From the cell containing the given text, extract its center point as (X, Y) coordinate. 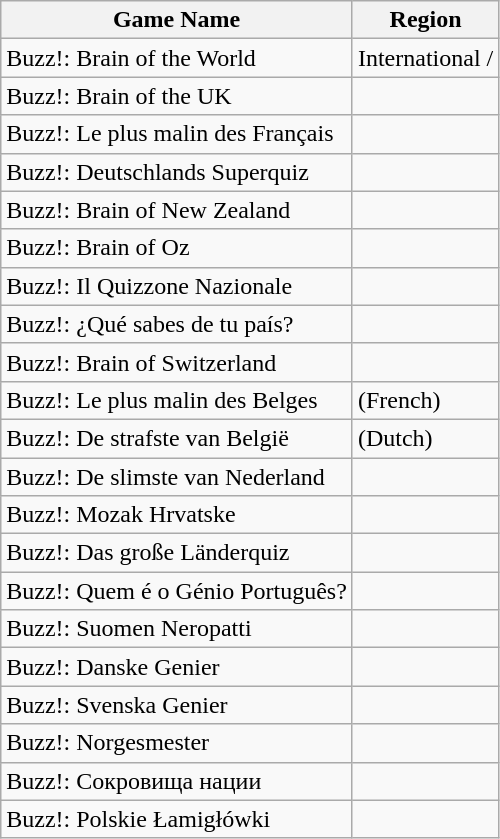
Region (425, 20)
Buzz!: Сокровища нации (177, 781)
Buzz!: Deutschlands Superquiz (177, 172)
Buzz!: Mozak Hrvatske (177, 515)
Buzz!: Brain of the UK (177, 96)
Buzz!: Le plus malin des Français (177, 134)
Buzz!: Danske Genier (177, 667)
Buzz!: ¿Qué sabes de tu país? (177, 324)
Buzz!: Polskie Łamigłówki (177, 819)
Buzz!: Suomen Neropatti (177, 629)
Buzz!: Das große Länderquiz (177, 553)
Buzz!: Norgesmester (177, 743)
Buzz!: Brain of Oz (177, 248)
Buzz!: Brain of the World (177, 58)
Buzz!: Brain of Switzerland (177, 362)
Buzz!: Quem é o Génio Português? (177, 591)
Buzz!: De strafste van België (177, 438)
(Dutch) (425, 438)
Game Name (177, 20)
Buzz!: Le plus malin des Belges (177, 400)
Buzz!: De slimste van Nederland (177, 477)
(French) (425, 400)
Buzz!: Il Quizzone Nazionale (177, 286)
International / (425, 58)
Buzz!: Svenska Genier (177, 705)
Buzz!: Brain of New Zealand (177, 210)
